Find where the given text appears and provide that cell's center as (X, Y) coordinate. 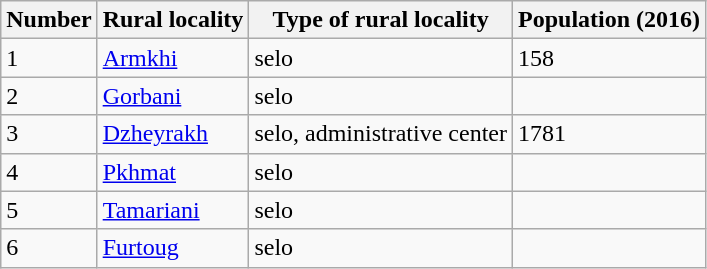
5 (49, 210)
Gorbani (173, 96)
Rural locality (173, 20)
Pkhmat (173, 172)
Type of rural locality (381, 20)
Number (49, 20)
Population (2016) (610, 20)
Armkhi (173, 58)
Tamariani (173, 210)
selo, administrative center (381, 134)
158 (610, 58)
4 (49, 172)
Dzheyrakh (173, 134)
1 (49, 58)
2 (49, 96)
Furtoug (173, 248)
6 (49, 248)
1781 (610, 134)
3 (49, 134)
